From the cell containing the given text, extract its center point as [x, y] coordinate. 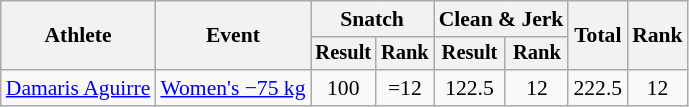
Women's −75 kg [232, 88]
100 [343, 88]
=12 [405, 88]
122.5 [470, 88]
Damaris Aguirre [78, 88]
222.5 [598, 88]
Total [598, 36]
Snatch [372, 19]
Event [232, 36]
Clean & Jerk [502, 19]
Athlete [78, 36]
